Detect which cell encompasses the target text, then output its [x, y] center coordinate. 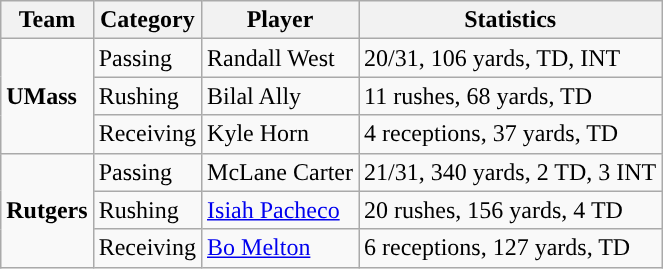
Bo Melton [280, 248]
20/31, 106 yards, TD, INT [510, 58]
UMass [47, 96]
20 rushes, 156 yards, 4 TD [510, 210]
McLane Carter [280, 172]
Randall West [280, 58]
4 receptions, 37 yards, TD [510, 134]
Isiah Pacheco [280, 210]
11 rushes, 68 yards, TD [510, 96]
Team [47, 20]
Player [280, 20]
Category [147, 20]
Rutgers [47, 210]
Statistics [510, 20]
Kyle Horn [280, 134]
Bilal Ally [280, 96]
21/31, 340 yards, 2 TD, 3 INT [510, 172]
6 receptions, 127 yards, TD [510, 248]
